Pinpoint the cell where the given text exists, returning its (X, Y) midpoint coordinate. 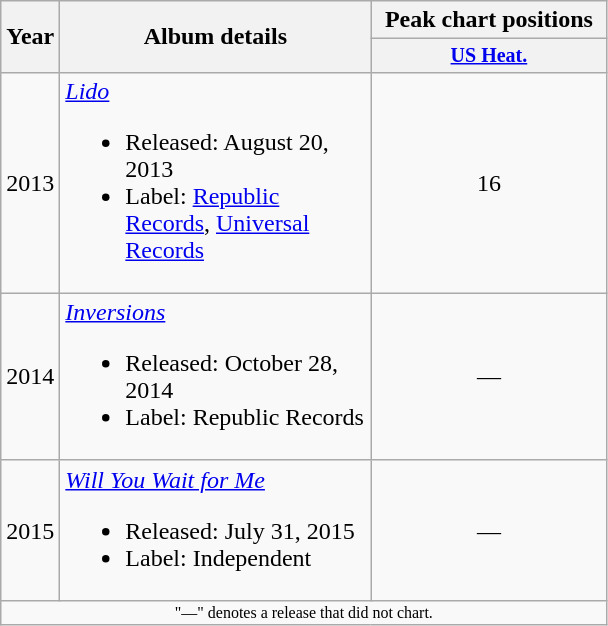
2013 (30, 182)
Will You Wait for MeReleased: July 31, 2015Label: Independent (216, 530)
Peak chart positions (489, 20)
Album details (216, 37)
US Heat. (489, 56)
"—" denotes a release that did not chart. (304, 612)
2015 (30, 530)
LidoReleased: August 20, 2013Label: Republic Records, Universal Records (216, 182)
16 (489, 182)
Year (30, 37)
InversionsReleased: October 28, 2014Label: Republic Records (216, 376)
2014 (30, 376)
